Locate the cell with the specified text and output its [x, y] center coordinate. 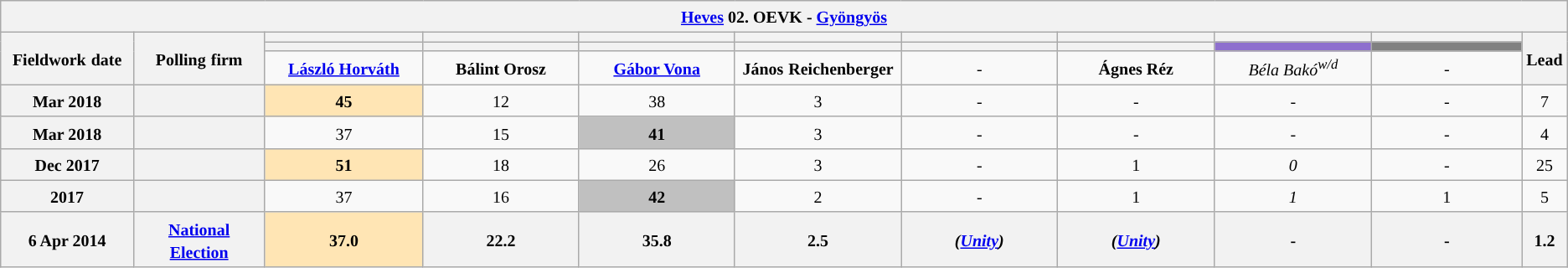
41 [657, 132]
15 [501, 132]
2 [818, 196]
25 [1545, 164]
7 [1545, 100]
22.2 [501, 240]
0 [1293, 164]
Dec 2017 [67, 164]
42 [657, 196]
Fieldwork date [67, 59]
45 [343, 100]
2017 [67, 196]
5 [1545, 196]
6 Apr 2014 [67, 240]
National Election [199, 240]
51 [343, 164]
1.2 [1545, 240]
12 [501, 100]
2.5 [818, 240]
Béla Baków/d [1293, 68]
Gábor Vona [657, 68]
János Reichenberger [818, 68]
35.8 [657, 240]
4 [1545, 132]
Lead [1545, 59]
26 [657, 164]
László Horváth [343, 68]
Polling firm [199, 59]
Ágnes Réz [1136, 68]
Bálint Orosz [501, 68]
37.0 [343, 240]
Heves 02. OEVK - Gyöngyös [784, 17]
16 [501, 196]
18 [501, 164]
38 [657, 100]
